Pinpoint the cell where the given text exists, returning its [x, y] midpoint coordinate. 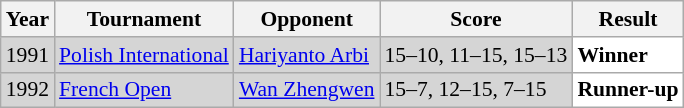
Wan Zhengwen [307, 90]
15–7, 12–15, 7–15 [476, 90]
Result [628, 19]
Tournament [144, 19]
Opponent [307, 19]
Year [28, 19]
French Open [144, 90]
15–10, 11–15, 15–13 [476, 55]
Winner [628, 55]
Polish International [144, 55]
Hariyanto Arbi [307, 55]
1992 [28, 90]
Score [476, 19]
Runner-up [628, 90]
1991 [28, 55]
